Extract the (X, Y) coordinate from the center of the cell holding the provided text.  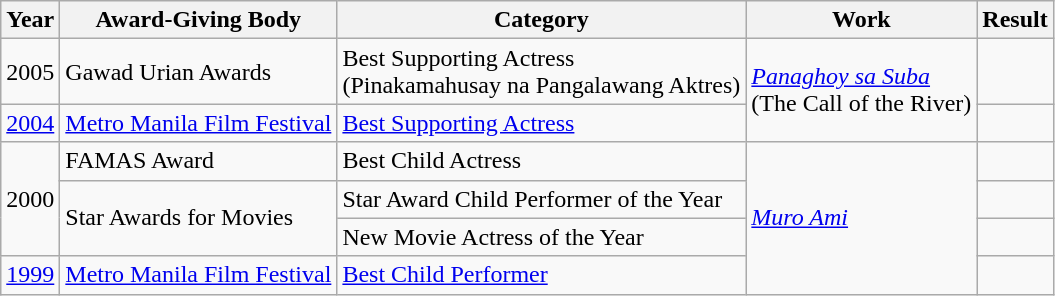
Gawad Urian Awards (198, 72)
Best Supporting Actress (Pinakamahusay na Pangalawang Aktres) (542, 72)
1999 (30, 275)
FAMAS Award (198, 161)
Best Supporting Actress (542, 123)
Star Award Child Performer of the Year (542, 199)
Result (1015, 20)
2004 (30, 123)
Star Awards for Movies (198, 218)
New Movie Actress of the Year (542, 237)
2000 (30, 199)
Award-Giving Body (198, 20)
Year (30, 20)
Work (862, 20)
Best Child Performer (542, 275)
Category (542, 20)
2005 (30, 72)
Best Child Actress (542, 161)
Panaghoy sa Suba (The Call of the River) (862, 90)
Muro Ami (862, 218)
